From the cell containing the given text, extract its center point as (x, y) coordinate. 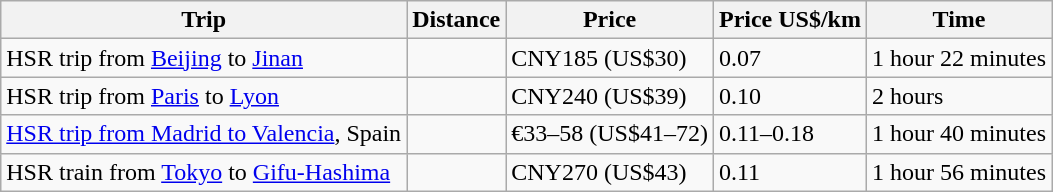
1 hour 56 minutes (958, 172)
0.10 (790, 96)
2 hours (958, 96)
HSR trip from Beijing to Jinan (204, 58)
1 hour 40 minutes (958, 134)
Price (610, 20)
HSR trip from Madrid to Valencia, Spain (204, 134)
CNY185 (US$30) (610, 58)
HSR trip from Paris to Lyon (204, 96)
Time (958, 20)
HSR train from Tokyo to Gifu-Hashima (204, 172)
Price US$/km (790, 20)
1 hour 22 minutes (958, 58)
0.07 (790, 58)
Distance (456, 20)
Trip (204, 20)
€33–58 (US$41–72) (610, 134)
0.11 (790, 172)
CNY240 (US$39) (610, 96)
0.11–0.18 (790, 134)
CNY270 (US$43) (610, 172)
